For the text-containing cell, return its midpoint in (x, y) coordinate format. 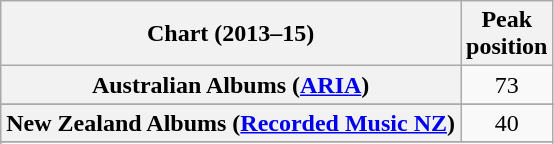
40 (506, 123)
New Zealand Albums (Recorded Music NZ) (231, 123)
73 (506, 85)
Chart (2013–15) (231, 34)
Australian Albums (ARIA) (231, 85)
Peakposition (506, 34)
